Pinpoint the cell where the given text exists, returning its [x, y] midpoint coordinate. 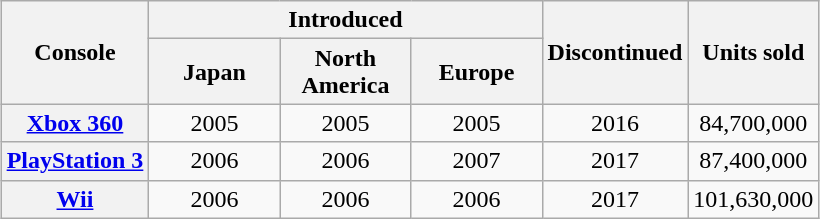
2007 [476, 161]
Discontinued [615, 52]
Units sold [754, 52]
Europe [476, 72]
Console [75, 52]
2016 [615, 123]
PlayStation 3 [75, 161]
Introduced [346, 20]
North America [346, 72]
84,700,000 [754, 123]
87,400,000 [754, 161]
101,630,000 [754, 199]
Wii [75, 199]
Xbox 360 [75, 123]
Japan [214, 72]
